Provide the (X, Y) coordinate of the cell's center where the given text is located.  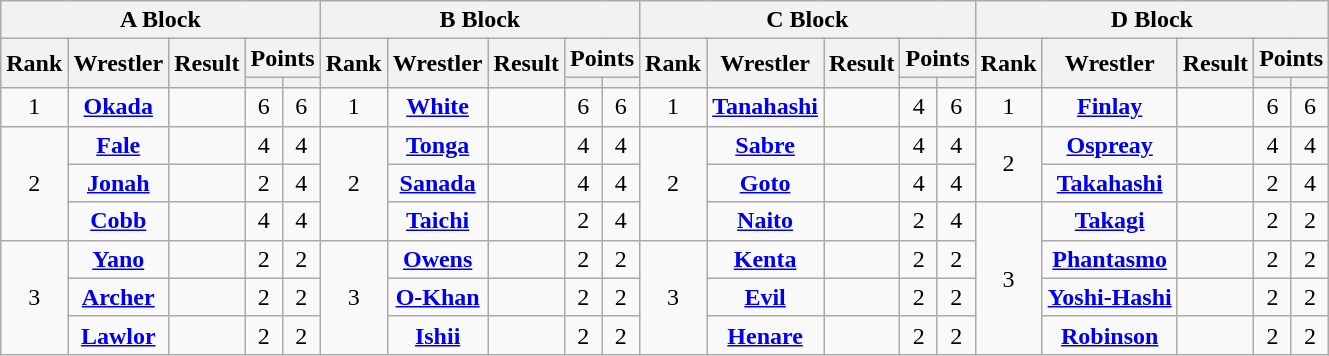
White (438, 107)
D Block (1152, 20)
Naito (766, 221)
Goto (766, 183)
Owens (438, 259)
Cobb (118, 221)
A Block (160, 20)
B Block (480, 20)
C Block (808, 20)
Phantasmo (1110, 259)
Tonga (438, 145)
Sanada (438, 183)
Kenta (766, 259)
Archer (118, 297)
Jonah (118, 183)
Finlay (1110, 107)
Tanahashi (766, 107)
Ishii (438, 335)
Yoshi-Hashi (1110, 297)
Ospreay (1110, 145)
Evil (766, 297)
O-Khan (438, 297)
Takahashi (1110, 183)
Yano (118, 259)
Okada (118, 107)
Lawlor (118, 335)
Robinson (1110, 335)
Takagi (1110, 221)
Sabre (766, 145)
Taichi (438, 221)
Fale (118, 145)
Henare (766, 335)
